Determine the (X, Y) coordinate at the center of the cell enclosing the given text.  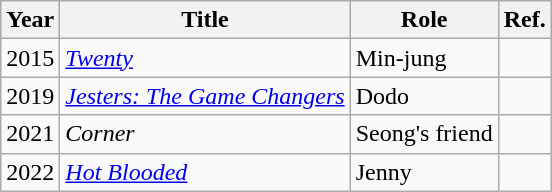
Min-jung (424, 58)
2022 (30, 172)
Seong's friend (424, 134)
Jenny (424, 172)
2015 (30, 58)
Title (205, 20)
Twenty (205, 58)
Corner (205, 134)
Ref. (524, 20)
Hot Blooded (205, 172)
2019 (30, 96)
Year (30, 20)
Role (424, 20)
Dodo (424, 96)
2021 (30, 134)
Jesters: The Game Changers (205, 96)
